Provide the (x, y) coordinate of the cell's center where the given text is located.  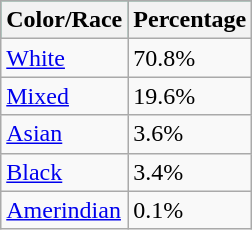
3.4% (190, 172)
Color/Race (64, 20)
Mixed (64, 96)
Percentage (190, 20)
19.6% (190, 96)
70.8% (190, 58)
Black (64, 172)
3.6% (190, 134)
Amerindian (64, 210)
Asian (64, 134)
0.1% (190, 210)
White (64, 58)
